Detect which cell encompasses the target text, then output its (X, Y) center coordinate. 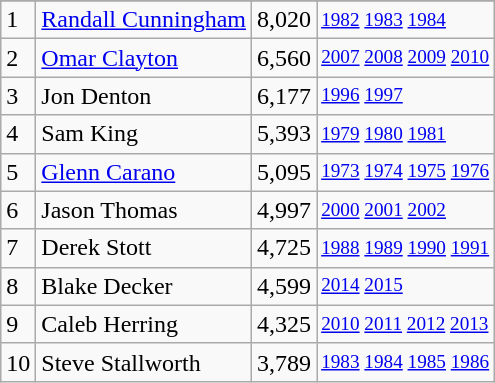
Steve Stallworth (144, 362)
5 (18, 172)
4,725 (284, 248)
3 (18, 96)
Jon Denton (144, 96)
4 (18, 134)
Randall Cunningham (144, 20)
3,789 (284, 362)
1983 1984 1985 1986 (406, 362)
1996 1997 (406, 96)
2007 2008 2009 2010 (406, 58)
7 (18, 248)
Derek Stott (144, 248)
8,020 (284, 20)
Caleb Herring (144, 324)
6 (18, 210)
Blake Decker (144, 286)
4,599 (284, 286)
5,095 (284, 172)
2014 2015 (406, 286)
Omar Clayton (144, 58)
5,393 (284, 134)
9 (18, 324)
6,177 (284, 96)
1988 1989 1990 1991 (406, 248)
6,560 (284, 58)
Sam King (144, 134)
Glenn Carano (144, 172)
Jason Thomas (144, 210)
2000 2001 2002 (406, 210)
1982 1983 1984 (406, 20)
4,997 (284, 210)
1979 1980 1981 (406, 134)
2010 2011 2012 2013 (406, 324)
2 (18, 58)
8 (18, 286)
1 (18, 20)
10 (18, 362)
4,325 (284, 324)
1973 1974 1975 1976 (406, 172)
